Return [x, y] of the center of cell containing provided text 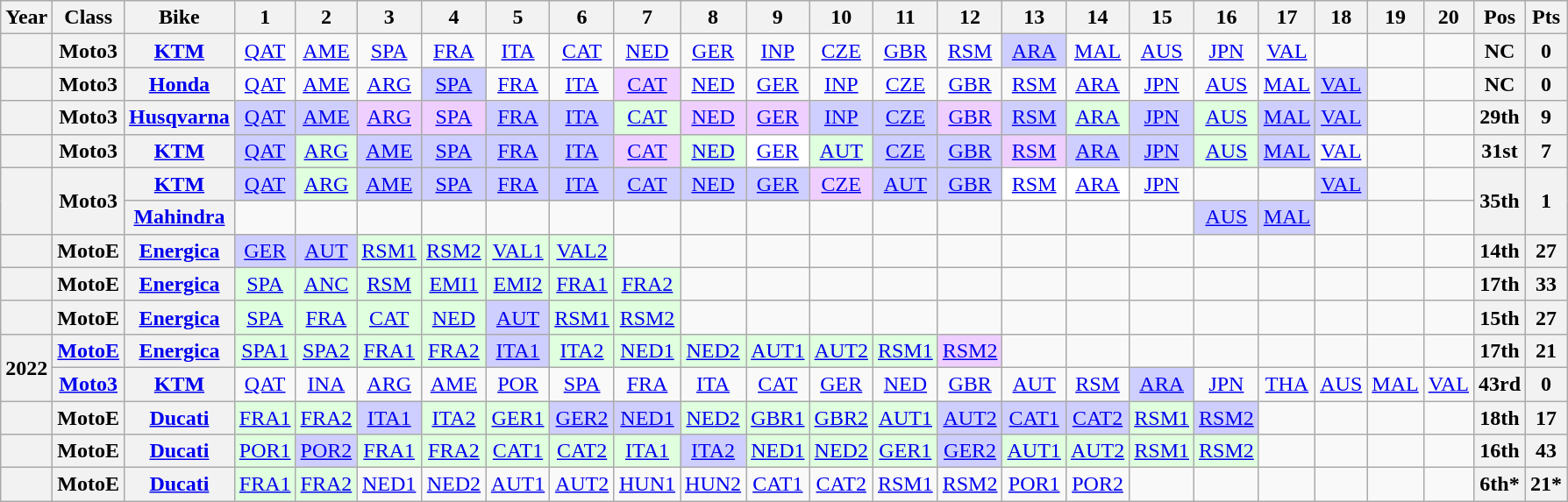
Mahindra [180, 217]
SPA2 [326, 350]
16th [1500, 451]
GBR1 [778, 418]
11 [905, 18]
21 [1547, 350]
HUN1 [647, 484]
Year [26, 18]
6 [582, 18]
Husqvarna [180, 117]
8 [714, 18]
13 [1034, 18]
35th [1500, 201]
12 [970, 18]
ANC [326, 284]
29th [1500, 117]
INA [326, 384]
20 [1449, 18]
19 [1395, 18]
VAL2 [582, 251]
31st [1500, 151]
Class [89, 18]
16 [1227, 18]
15th [1500, 317]
6th* [1500, 484]
18th [1500, 418]
33 [1547, 284]
POR [517, 384]
5 [517, 18]
43 [1547, 451]
EMI2 [517, 284]
SPA1 [265, 350]
VAL1 [517, 251]
Bike [180, 18]
Pts [1547, 18]
2022 [26, 367]
EMI1 [454, 284]
14 [1097, 18]
Honda [180, 84]
4 [454, 18]
15 [1162, 18]
HUN2 [714, 484]
14th [1500, 251]
3 [389, 18]
43rd [1500, 384]
10 [841, 18]
THA [1286, 384]
21* [1547, 484]
18 [1342, 18]
2 [326, 18]
Pos [1500, 18]
GBR2 [841, 418]
